Pinpoint the cell where the given text exists, returning its (X, Y) midpoint coordinate. 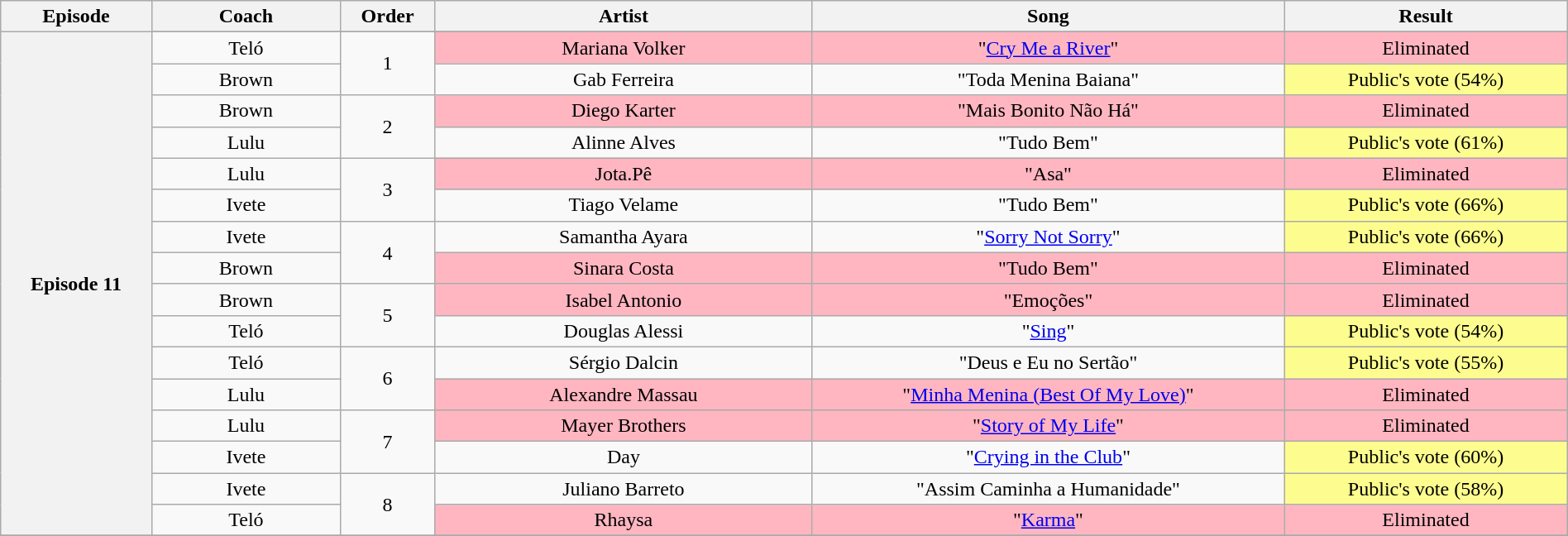
2 (388, 127)
Douglas Alessi (624, 331)
Juliano Barreto (624, 489)
Gab Ferreira (624, 79)
Mariana Volker (624, 48)
Mayer Brothers (624, 426)
Episode (76, 17)
Order (388, 17)
8 (388, 505)
"Emoções" (1049, 299)
Samantha Ayara (624, 237)
1 (388, 64)
Tiago Velame (624, 205)
Sérgio Dalcin (624, 362)
Alexandre Massau (624, 395)
"Cry Me a River" (1049, 48)
Public's vote (61%) (1426, 142)
"Minha Menina (Best Of My Love)" (1049, 395)
"Karma" (1049, 520)
5 (388, 315)
"Asa" (1049, 174)
Alinne Alves (624, 142)
Day (624, 457)
3 (388, 189)
6 (388, 378)
Artist (624, 17)
"Deus e Eu no Sertão" (1049, 362)
Public's vote (55%) (1426, 362)
"Sing" (1049, 331)
Sinara Costa (624, 268)
Rhaysa (624, 520)
Song (1049, 17)
"Toda Menina Baiana" (1049, 79)
"Crying in the Club" (1049, 457)
"Mais Bonito Não Há" (1049, 111)
Episode 11 (76, 285)
"Story of My Life" (1049, 426)
Diego Karter (624, 111)
"Sorry Not Sorry" (1049, 237)
4 (388, 252)
Public's vote (60%) (1426, 457)
Jota.Pê (624, 174)
Coach (246, 17)
Isabel Antonio (624, 299)
7 (388, 442)
Result (1426, 17)
Public's vote (58%) (1426, 489)
"Assim Caminha a Humanidade" (1049, 489)
